Identify which cell holds the provided text, then report its [X, Y] central coordinate. 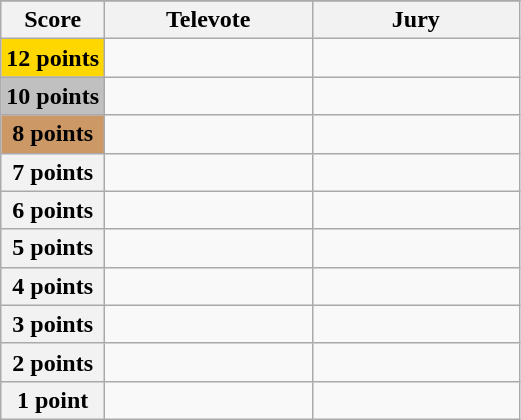
4 points [53, 286]
7 points [53, 172]
Televote [209, 20]
Score [53, 20]
8 points [53, 134]
5 points [53, 248]
2 points [53, 362]
12 points [53, 58]
3 points [53, 324]
1 point [53, 400]
6 points [53, 210]
10 points [53, 96]
Jury [416, 20]
